For the text-containing cell, return its midpoint in (X, Y) coordinate format. 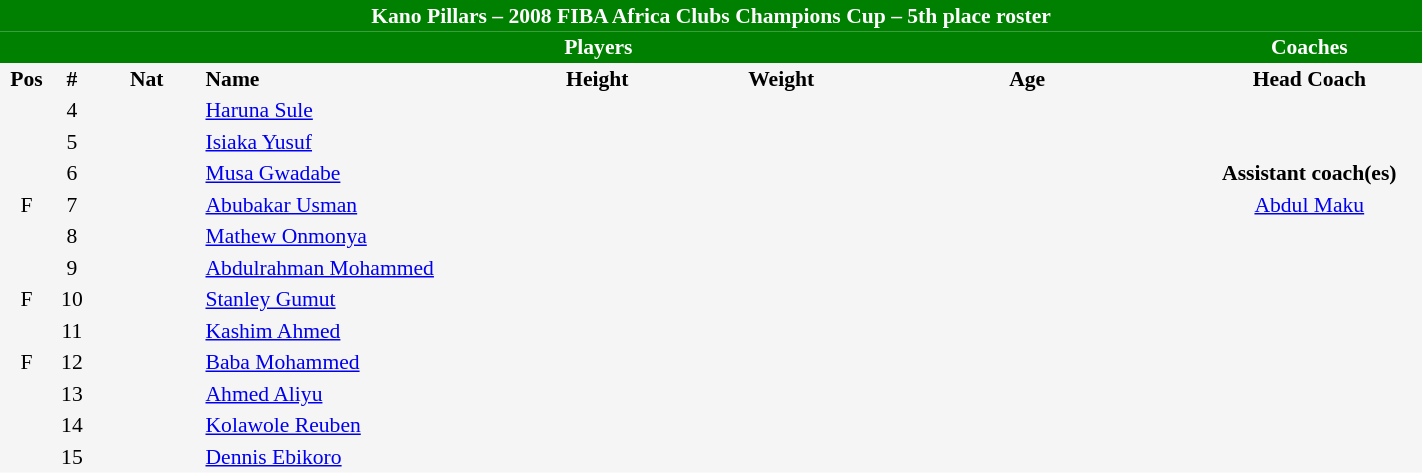
Abdul Maku (1310, 205)
6 (72, 174)
Haruna Sule (346, 110)
Name (346, 79)
5 (72, 142)
Baba Mohammed (346, 362)
15 (72, 457)
4 (72, 110)
Kashim Ahmed (346, 331)
12 (72, 362)
Weight (782, 79)
10 (72, 300)
Dennis Ebikoro (346, 457)
Kano Pillars – 2008 FIBA Africa Clubs Champions Cup – 5th place roster (711, 16)
Assistant coach(es) (1310, 174)
Kolawole Reuben (346, 426)
Isiaka Yusuf (346, 142)
Abubakar Usman (346, 205)
Head Coach (1310, 79)
Stanley Gumut (346, 300)
Height (598, 79)
8 (72, 236)
Nat (147, 79)
7 (72, 205)
Players (598, 48)
Coaches (1310, 48)
14 (72, 426)
11 (72, 331)
Mathew Onmonya (346, 236)
13 (72, 394)
9 (72, 268)
# (72, 79)
Musa Gwadabe (346, 174)
Age (1028, 79)
Abdulrahman Mohammed (346, 268)
Pos (26, 79)
Ahmed Aliyu (346, 394)
